Capture the cell that displays the provided text and extract its [X, Y] central coordinate. 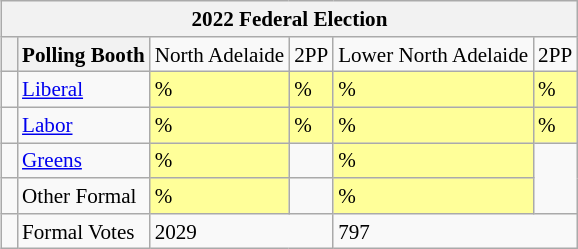
Lower North Adelaide [433, 54]
2022 Federal Election [290, 18]
797 [455, 230]
2029 [242, 230]
Polling Booth [84, 54]
Greens [84, 160]
Liberal [84, 90]
North Adelaide [220, 54]
Labor [84, 124]
Other Formal [84, 196]
Formal Votes [84, 230]
